Return the [x, y] coordinate for the center point of the cell that contains the specified text.  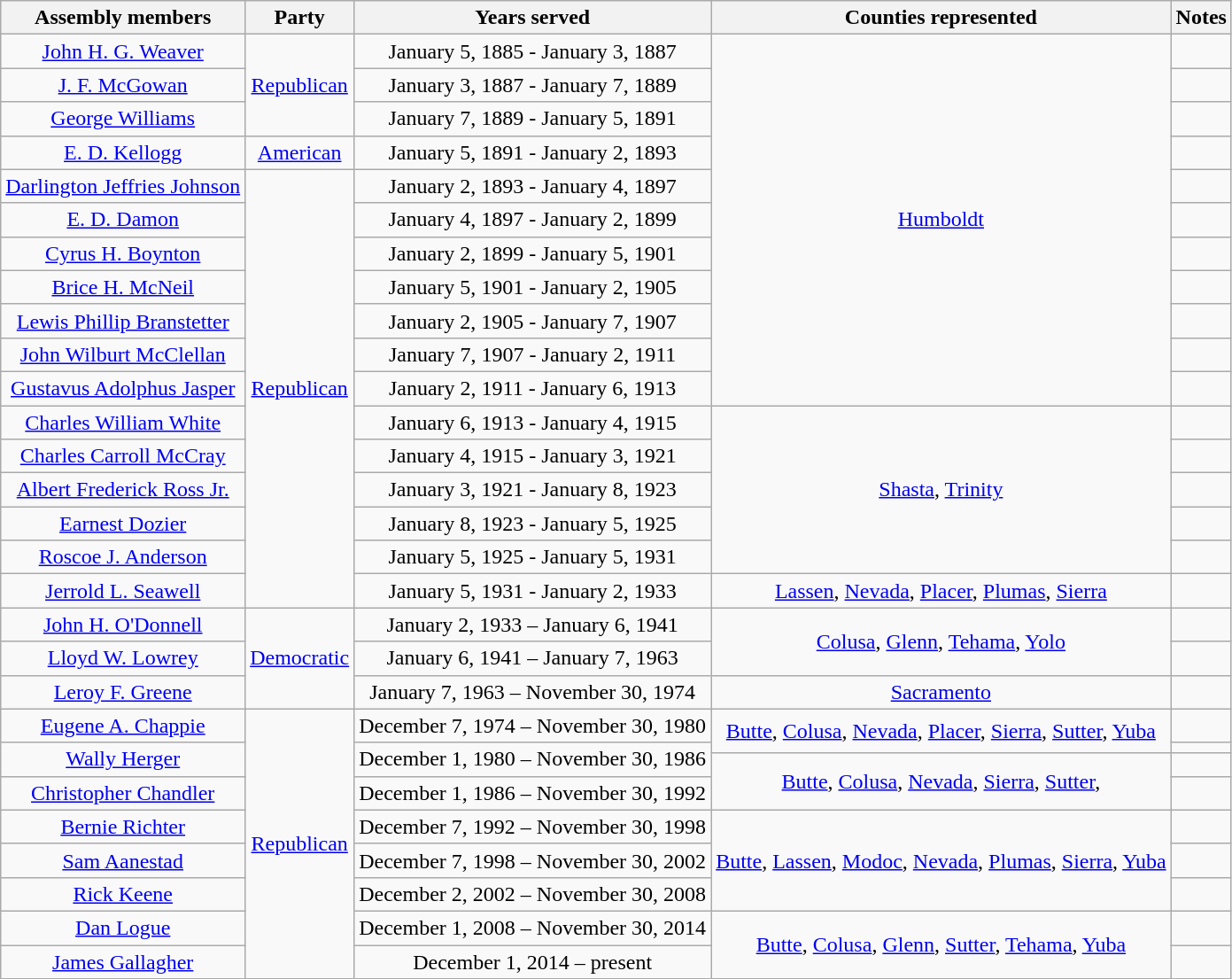
January 3, 1921 - January 8, 1923 [533, 490]
J. F. McGowan [123, 85]
January 6, 1941 – January 7, 1963 [533, 658]
Democratic [299, 658]
Lewis Phillip Branstetter [123, 321]
Butte, Lassen, Modoc, Nevada, Plumas, Sierra, Yuba [941, 860]
Butte, Colusa, Nevada, Placer, Sierra, Sutter, Yuba [941, 730]
Darlington Jeffries Johnson [123, 186]
E. D. Damon [123, 220]
January 8, 1923 - January 5, 1925 [533, 524]
James Gallagher [123, 961]
Charles William White [123, 423]
Brice H. McNeil [123, 287]
Earnest Dozier [123, 524]
Butte, Colusa, Glenn, Sutter, Tehama, Yuba [941, 944]
Sam Aanestad [123, 860]
Wally Herger [123, 759]
January 5, 1931 - January 2, 1933 [533, 591]
Dan Logue [123, 928]
Assembly members [123, 18]
Butte, Colusa, Nevada, Sierra, Sutter, [941, 781]
December 1, 2014 – present [533, 961]
January 5, 1885 - January 3, 1887 [533, 51]
Jerrold L. Seawell [123, 591]
Roscoe J. Anderson [123, 557]
Charles Carroll McCray [123, 456]
Lassen, Nevada, Placer, Plumas, Sierra [941, 591]
January 7, 1907 - January 2, 1911 [533, 354]
December 1, 1986 – November 30, 1992 [533, 793]
January 2, 1905 - January 7, 1907 [533, 321]
January 5, 1891 - January 2, 1893 [533, 152]
Bernie Richter [123, 827]
January 4, 1897 - January 2, 1899 [533, 220]
December 1, 1980 – November 30, 1986 [533, 759]
Leroy F. Greene [123, 692]
December 2, 2002 – November 30, 2008 [533, 894]
Eugene A. Chappie [123, 726]
Cyrus H. Boynton [123, 253]
January 7, 1963 – November 30, 1974 [533, 692]
January 2, 1911 - January 6, 1913 [533, 388]
American [299, 152]
January 2, 1899 - January 5, 1901 [533, 253]
Albert Frederick Ross Jr. [123, 490]
John Wilburt McClellan [123, 354]
John H. O'Donnell [123, 625]
Colusa, Glenn, Tehama, Yolo [941, 641]
George Williams [123, 119]
E. D. Kellogg [123, 152]
January 2, 1933 – January 6, 1941 [533, 625]
Lloyd W. Lowrey [123, 658]
December 1, 2008 – November 30, 2014 [533, 928]
December 7, 1974 – November 30, 1980 [533, 726]
John H. G. Weaver [123, 51]
Years served [533, 18]
Christopher Chandler [123, 793]
January 2, 1893 - January 4, 1897 [533, 186]
Sacramento [941, 692]
Party [299, 18]
January 3, 1887 - January 7, 1889 [533, 85]
January 7, 1889 - January 5, 1891 [533, 119]
January 5, 1901 - January 2, 1905 [533, 287]
December 7, 1992 – November 30, 1998 [533, 827]
January 4, 1915 - January 3, 1921 [533, 456]
Gustavus Adolphus Jasper [123, 388]
Counties represented [941, 18]
Rick Keene [123, 894]
December 7, 1998 – November 30, 2002 [533, 860]
Humboldt [941, 220]
Notes [1201, 18]
January 6, 1913 - January 4, 1915 [533, 423]
January 5, 1925 - January 5, 1931 [533, 557]
Shasta, Trinity [941, 490]
